Identify which cell holds the provided text, then report its (X, Y) central coordinate. 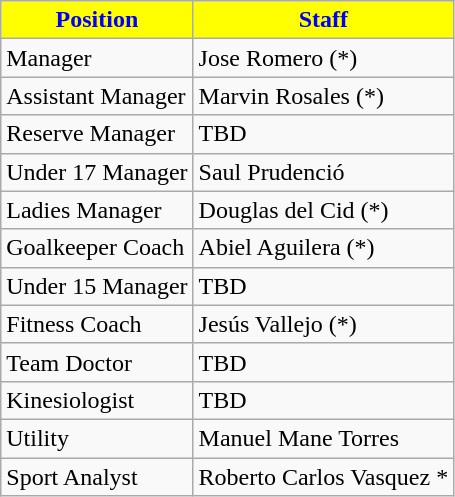
Manager (97, 58)
Sport Analyst (97, 477)
Jose Romero (*) (324, 58)
Team Doctor (97, 362)
Staff (324, 20)
Assistant Manager (97, 96)
Kinesiologist (97, 400)
Roberto Carlos Vasquez * (324, 477)
Under 15 Manager (97, 286)
Marvin Rosales (*) (324, 96)
Fitness Coach (97, 324)
Manuel Mane Torres (324, 438)
Position (97, 20)
Douglas del Cid (*) (324, 210)
Utility (97, 438)
Reserve Manager (97, 134)
Ladies Manager (97, 210)
Abiel Aguilera (*) (324, 248)
Under 17 Manager (97, 172)
Jesús Vallejo (*) (324, 324)
Saul Prudenció (324, 172)
Goalkeeper Coach (97, 248)
